From the cell containing the given text, extract its center point as [x, y] coordinate. 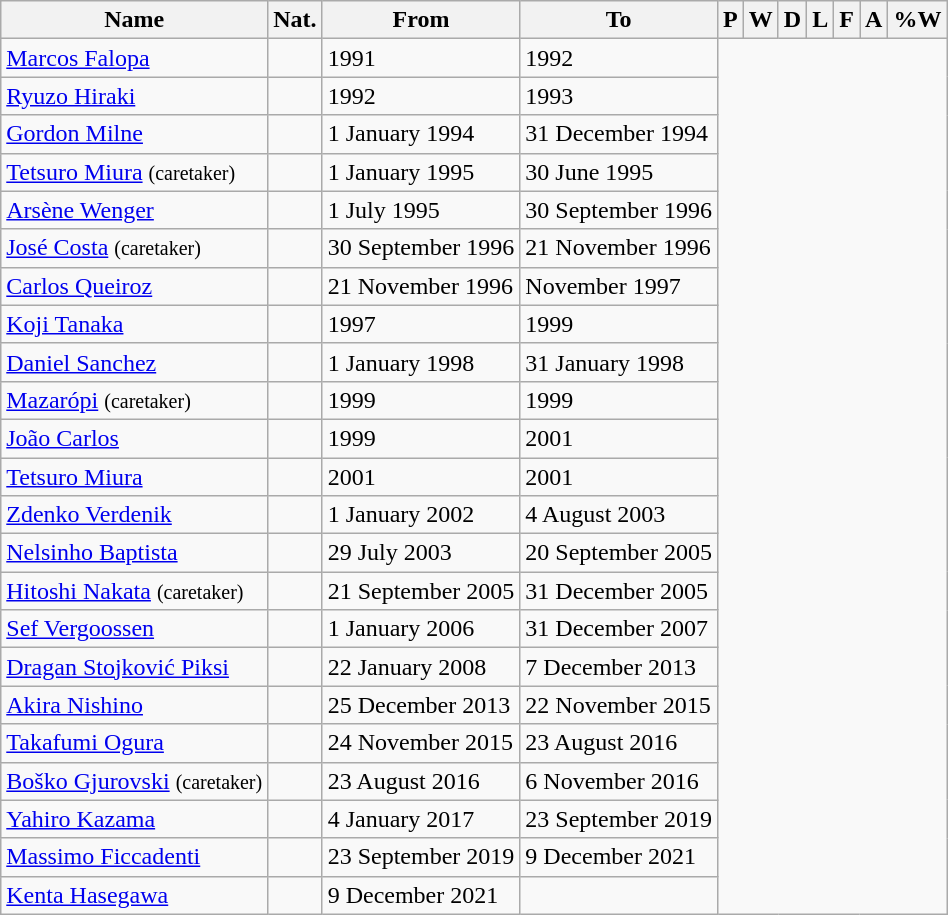
To [619, 20]
Ryuzo Hiraki [134, 96]
Akira Nishino [134, 705]
Arsène Wenger [134, 210]
31 December 2007 [619, 629]
22 January 2008 [421, 667]
31 December 2005 [619, 591]
F [847, 20]
20 September 2005 [619, 553]
Takafumi Ogura [134, 743]
From [421, 20]
Tetsuro Miura (caretaker) [134, 172]
25 December 2013 [421, 705]
Dragan Stojković Piksi [134, 667]
21 September 2005 [421, 591]
W [760, 20]
1991 [421, 58]
30 June 1995 [619, 172]
Name [134, 20]
Carlos Queiroz [134, 286]
4 August 2003 [619, 515]
22 November 2015 [619, 705]
João Carlos [134, 438]
1 January 1995 [421, 172]
Sef Vergoossen [134, 629]
Mazarópi (caretaker) [134, 400]
Gordon Milne [134, 134]
Kenta Hasegawa [134, 895]
4 January 2017 [421, 819]
29 July 2003 [421, 553]
1 July 1995 [421, 210]
%W [918, 20]
1 January 1998 [421, 362]
Marcos Falopa [134, 58]
24 November 2015 [421, 743]
6 November 2016 [619, 781]
Tetsuro Miura [134, 477]
José Costa (caretaker) [134, 248]
Zdenko Verdenik [134, 515]
Hitoshi Nakata (caretaker) [134, 591]
November 1997 [619, 286]
L [820, 20]
P [731, 20]
1 January 1994 [421, 134]
A [874, 20]
1 January 2006 [421, 629]
31 December 1994 [619, 134]
Koji Tanaka [134, 324]
1997 [421, 324]
Massimo Ficcadenti [134, 857]
D [792, 20]
1 January 2002 [421, 515]
7 December 2013 [619, 667]
Nelsinho Baptista [134, 553]
Daniel Sanchez [134, 362]
Boško Gjurovski (caretaker) [134, 781]
Nat. [295, 20]
1993 [619, 96]
Yahiro Kazama [134, 819]
31 January 1998 [619, 362]
